Find where the given text appears and provide that cell's center as (X, Y) coordinate. 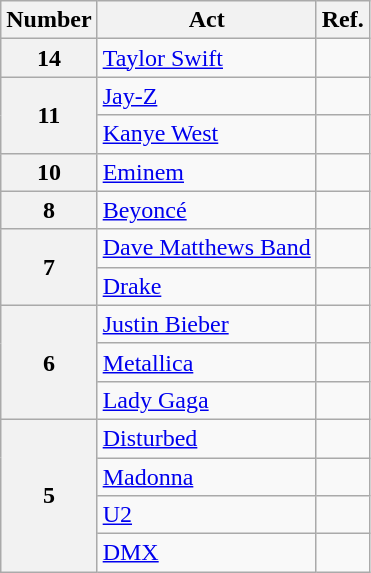
DMX (206, 553)
7 (49, 267)
6 (49, 362)
14 (49, 58)
Taylor Swift (206, 58)
Eminem (206, 172)
U2 (206, 515)
Act (206, 20)
Madonna (206, 477)
Justin Bieber (206, 324)
Beyoncé (206, 210)
Ref. (342, 20)
Dave Matthews Band (206, 248)
Kanye West (206, 134)
Number (49, 20)
Lady Gaga (206, 400)
11 (49, 115)
10 (49, 172)
8 (49, 210)
Disturbed (206, 438)
Metallica (206, 362)
5 (49, 495)
Drake (206, 286)
Jay-Z (206, 96)
